Extract the (X, Y) coordinate from the center of the cell holding the provided text.  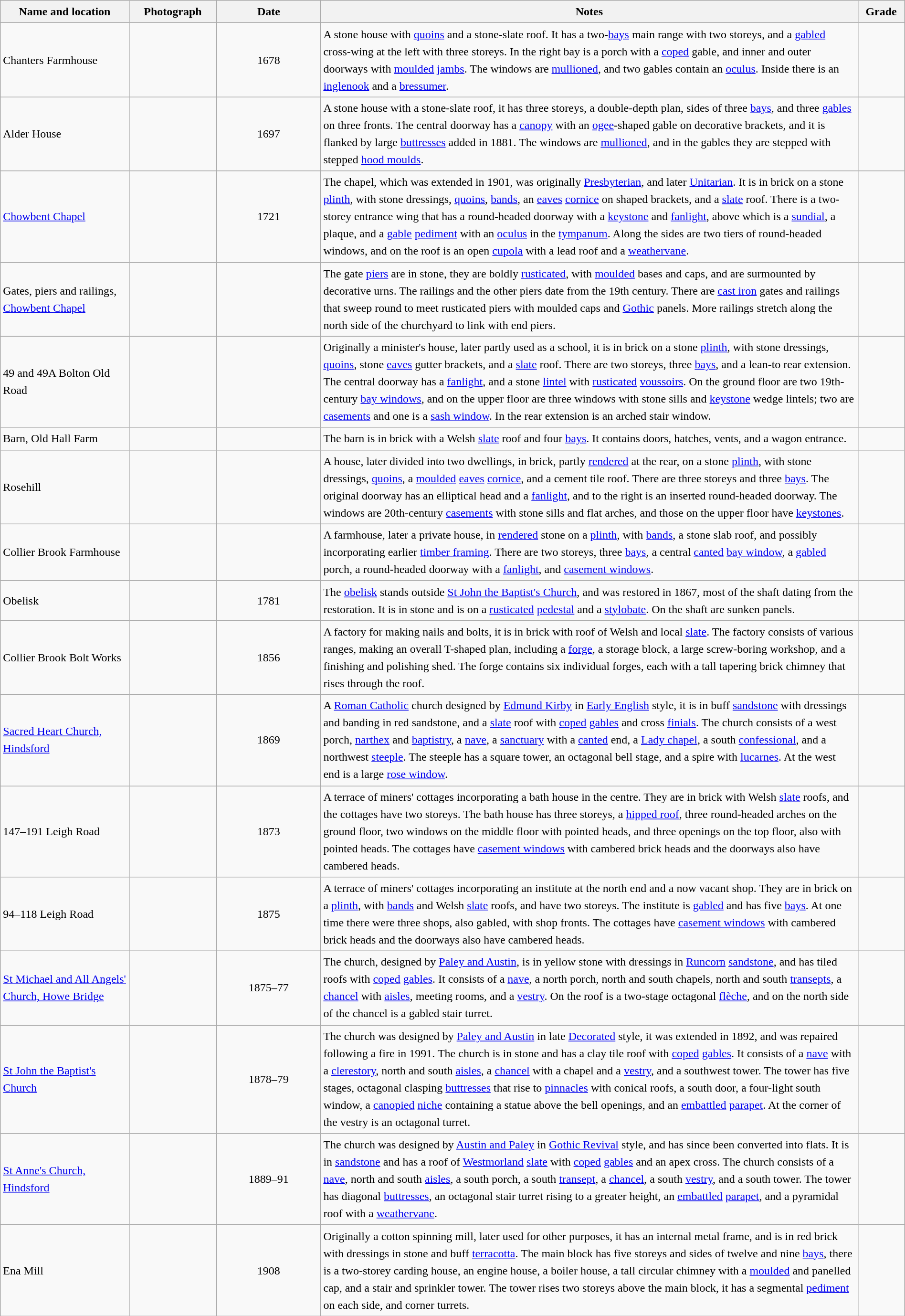
94–118 Leigh Road (65, 914)
1697 (269, 134)
Ena Mill (65, 1270)
1781 (269, 601)
St Anne's Church, Hindsford (65, 1179)
Collier Brook Bolt Works (65, 657)
1869 (269, 740)
Photograph (173, 11)
1678 (269, 60)
Obelisk (65, 601)
Alder House (65, 134)
Chanters Farmhouse (65, 60)
Barn, Old Hall Farm (65, 438)
Rosehill (65, 487)
St John the Baptist's Church (65, 1079)
147–191 Leigh Road (65, 832)
St Michael and All Angels' Church, Howe Bridge (65, 988)
1908 (269, 1270)
1889–91 (269, 1179)
Collier Brook Farmhouse (65, 552)
1875 (269, 914)
The barn is in brick with a Welsh slate roof and four bays. It contains doors, hatches, vents, and a wagon entrance. (589, 438)
Name and location (65, 11)
Grade (881, 11)
Date (269, 11)
Sacred Heart Church, Hindsford (65, 740)
1721 (269, 217)
1873 (269, 832)
49 and 49A Bolton Old Road (65, 382)
Gates, piers and railings,Chowbent Chapel (65, 299)
1875–77 (269, 988)
1878–79 (269, 1079)
1856 (269, 657)
Notes (589, 11)
Chowbent Chapel (65, 217)
